Search for the cell housing the specified text and yield its (X, Y) center coordinate. 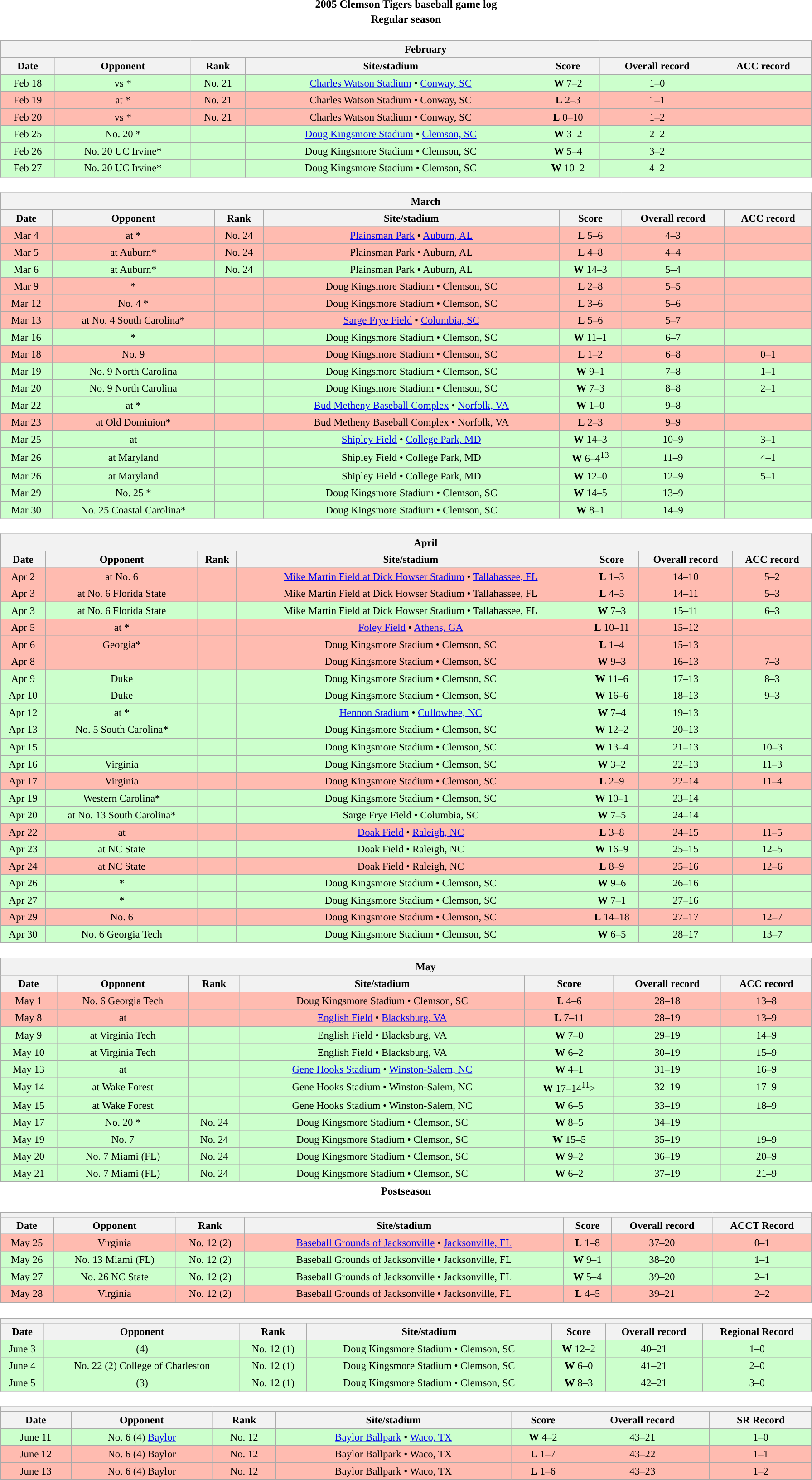
June 5 (23, 1383)
W 14–5 (591, 493)
28–18 (667, 1001)
17–13 (686, 679)
28–19 (667, 1018)
W 8–3 (579, 1383)
May 1 (29, 1001)
9–8 (673, 406)
No. 5 South Carolina* (121, 730)
(4) (142, 1349)
W 8–1 (591, 510)
37–19 (667, 1173)
W 13–4 (612, 747)
11–5 (772, 832)
20–13 (686, 730)
21–13 (686, 747)
W 9–3 (612, 662)
May 15 (29, 1105)
Mar 12 (26, 303)
Mar 25 (26, 440)
Apr 6 (23, 644)
L 1–6 (543, 1471)
Apr 5 (23, 628)
41–21 (654, 1365)
16–9 (766, 1069)
W 17–1411> (569, 1087)
May (406, 967)
Apr 22 (23, 832)
8–8 (673, 388)
L 2–9 (612, 781)
5–4 (673, 269)
12–9 (673, 476)
Apr 29 (23, 917)
34–19 (667, 1122)
2–0 (757, 1365)
May 8 (29, 1018)
6–7 (673, 337)
Apr 27 (23, 900)
27–17 (686, 917)
April (406, 542)
at No. 13 South Carolina* (121, 815)
Apr 13 (23, 730)
4–2 (657, 168)
Feb 19 (28, 100)
W 1–0 (591, 406)
L 1–4 (612, 644)
Mar 29 (26, 493)
15–9 (766, 1052)
No. 4 * (133, 303)
L 14–18 (612, 917)
SR Record (760, 1420)
W 11–1 (591, 337)
L 7–11 (569, 1018)
No. 22 (2) College of Charleston (142, 1365)
6–3 (772, 610)
5–1 (768, 476)
No. 7 (122, 1139)
L 4–6 (569, 1001)
No. 9 (133, 354)
February (406, 49)
W 16–6 (612, 696)
W 4–2 (543, 1437)
W 16–9 (612, 849)
No. 13 Miami (FL) (115, 1260)
30–19 (667, 1052)
W 10–2 (568, 168)
Feb 20 (28, 117)
No. 25 * (133, 493)
7–8 (673, 371)
June 11 (36, 1437)
35–19 (667, 1139)
13–7 (772, 934)
No. 6 (121, 917)
7–3 (772, 662)
3–2 (657, 151)
26–16 (686, 883)
15–12 (686, 628)
42–21 (654, 1383)
Mar 20 (26, 388)
29–19 (667, 1035)
Mar 5 (26, 252)
May 21 (29, 1173)
18–13 (686, 696)
May 26 (27, 1260)
4–3 (673, 235)
W 7–5 (612, 815)
L 1–3 (612, 576)
Feb 27 (28, 168)
Mar 30 (26, 510)
W 7–1 (612, 900)
23–14 (686, 798)
12–6 (772, 866)
May 19 (29, 1139)
11–9 (673, 457)
14–11 (686, 594)
June 3 (23, 1349)
5–2 (772, 576)
L 3–6 (591, 303)
5–3 (772, 594)
L 1–2 (591, 354)
Mar 6 (26, 269)
22–14 (686, 781)
at Old Dominion* (133, 422)
Mar 9 (26, 286)
11–3 (772, 764)
L 8–9 (612, 866)
19–9 (766, 1139)
38–20 (662, 1260)
Apr 26 (23, 883)
W 6–413 (591, 457)
W 4–1 (569, 1069)
Western Carolina* (121, 798)
Regional Record (757, 1331)
Feb 18 (28, 83)
5–7 (673, 320)
W 8–5 (569, 1122)
21–9 (766, 1173)
43–23 (643, 1471)
May 10 (29, 1052)
May 25 (27, 1243)
Apr 9 (23, 679)
18–9 (766, 1105)
11–4 (772, 781)
W 15–5 (569, 1139)
3–0 (757, 1383)
June 4 (23, 1365)
12–5 (772, 849)
25–15 (686, 849)
4–1 (768, 457)
L 10–11 (612, 628)
15–11 (686, 610)
Mar 4 (26, 235)
L 4–8 (591, 252)
Feb 26 (28, 151)
June 12 (36, 1454)
W 6–0 (579, 1365)
ACCT Record (762, 1226)
31–19 (667, 1069)
May 27 (27, 1277)
43–22 (643, 1454)
W 12–0 (591, 476)
Apr 19 (23, 798)
May 13 (29, 1069)
No. 25 Coastal Carolina* (133, 510)
W 7–2 (568, 83)
W 7–0 (569, 1035)
L 2–8 (591, 286)
40–21 (654, 1349)
9–9 (673, 422)
19–13 (686, 713)
May 17 (29, 1122)
W 10–1 (612, 798)
Mar 18 (26, 354)
10–9 (673, 440)
Apr 15 (23, 747)
W 7–4 (612, 713)
37–20 (662, 1243)
24–15 (686, 832)
16–13 (686, 662)
Apr 24 (23, 866)
15–13 (686, 644)
39–21 (662, 1294)
March (406, 201)
Apr 16 (23, 764)
Apr 20 (23, 815)
(3) (142, 1383)
6–8 (673, 354)
Apr 17 (23, 781)
May 28 (27, 1294)
L 3–8 (612, 832)
9–3 (772, 696)
Apr 12 (23, 713)
13–8 (766, 1001)
June 13 (36, 1471)
L 0–10 (568, 117)
10–3 (772, 747)
3–1 (768, 440)
Hennon Stadium • Cullowhee, NC (411, 713)
Mar 19 (26, 371)
Mar 16 (26, 337)
Apr 30 (23, 934)
5–6 (673, 303)
36–19 (667, 1156)
24–14 (686, 815)
W 9–6 (612, 883)
Feb 25 (28, 134)
No. 26 NC State (115, 1277)
4–4 (673, 252)
12–7 (772, 917)
Georgia* (121, 644)
May 9 (29, 1035)
L 1–8 (588, 1243)
May 14 (29, 1087)
33–19 (667, 1105)
Mar 13 (26, 320)
Apr 10 (23, 696)
43–21 (643, 1437)
W 11–6 (612, 679)
Apr 8 (23, 662)
20–9 (766, 1156)
Apr 23 (23, 849)
28–17 (686, 934)
32–19 (667, 1087)
Mar 22 (26, 406)
Mar 23 (26, 422)
5–5 (673, 286)
17–9 (766, 1087)
22–13 (686, 764)
25–16 (686, 866)
27–16 (686, 900)
W 9–2 (569, 1156)
May 20 (29, 1156)
Apr 2 (23, 576)
Foley Field • Athens, GA (411, 628)
8–3 (772, 679)
at No. 4 South Carolina* (133, 320)
39–20 (662, 1277)
L 1–7 (543, 1454)
14–10 (686, 576)
at No. 6 (121, 576)
